Pinpoint the cell where the given text exists, returning its [X, Y] midpoint coordinate. 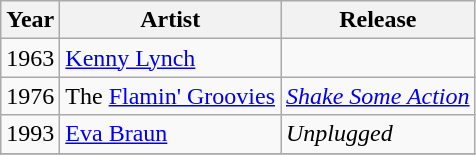
Release [378, 20]
Artist [170, 20]
Year [30, 20]
1993 [30, 134]
Shake Some Action [378, 96]
1976 [30, 96]
1963 [30, 58]
The Flamin' Groovies [170, 96]
Eva Braun [170, 134]
Kenny Lynch [170, 58]
Unplugged [378, 134]
